Return [x, y] of the center of cell containing provided text 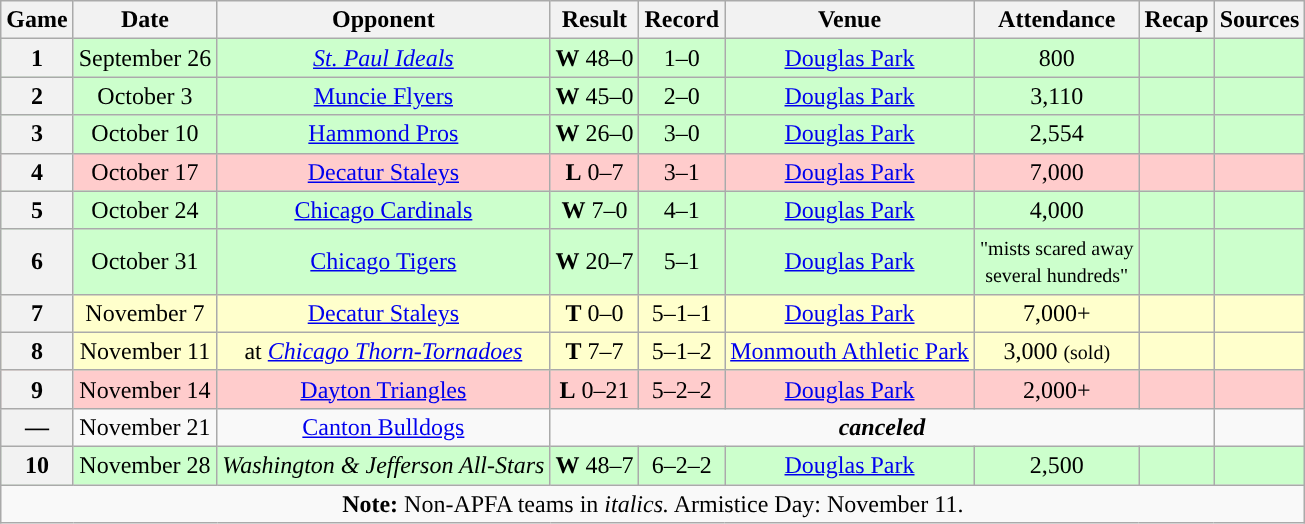
5 [37, 210]
2–0 [682, 96]
10 [37, 465]
Dayton Triangles [384, 389]
W 7–0 [594, 210]
October 17 [145, 172]
Result [594, 20]
Monmouth Athletic Park [850, 351]
Attendance [1056, 20]
November 11 [145, 351]
Chicago Tigers [384, 262]
L 0–7 [594, 172]
800 [1056, 58]
5–1–1 [682, 313]
Sources [1260, 20]
at Chicago Thorn-Tornadoes [384, 351]
8 [37, 351]
3,000 (sold) [1056, 351]
T 0–0 [594, 313]
1 [37, 58]
November 21 [145, 427]
October 31 [145, 262]
canceled [882, 427]
4–1 [682, 210]
T 7–7 [594, 351]
Recap [1176, 20]
7,000+ [1056, 313]
6 [37, 262]
6–2–2 [682, 465]
7,000 [1056, 172]
2,554 [1056, 134]
September 26 [145, 58]
W 20–7 [594, 262]
Opponent [384, 20]
7 [37, 313]
October 10 [145, 134]
Chicago Cardinals [384, 210]
5–2–2 [682, 389]
Washington & Jefferson All-Stars [384, 465]
W 26–0 [594, 134]
5–1–2 [682, 351]
9 [37, 389]
St. Paul Ideals [384, 58]
W 48–7 [594, 465]
W 45–0 [594, 96]
November 14 [145, 389]
W 48–0 [594, 58]
L 0–21 [594, 389]
4,000 [1056, 210]
5–1 [682, 262]
November 7 [145, 313]
Note: Non-APFA teams in italics. Armistice Day: November 11. [653, 503]
2 [37, 96]
Muncie Flyers [384, 96]
3,110 [1056, 96]
2,500 [1056, 465]
Canton Bulldogs [384, 427]
"mists scared awayseveral hundreds" [1056, 262]
October 3 [145, 96]
November 28 [145, 465]
Game [37, 20]
2,000+ [1056, 389]
Hammond Pros [384, 134]
3–0 [682, 134]
3–1 [682, 172]
— [37, 427]
1–0 [682, 58]
Venue [850, 20]
October 24 [145, 210]
Date [145, 20]
Record [682, 20]
4 [37, 172]
3 [37, 134]
